Search for the cell housing the specified text and yield its [x, y] center coordinate. 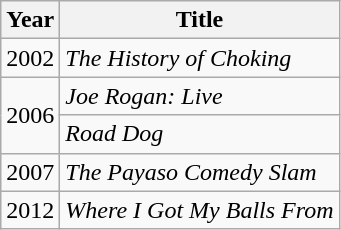
Where I Got My Balls From [200, 210]
2007 [30, 172]
2006 [30, 115]
The Payaso Comedy Slam [200, 172]
Joe Rogan: Live [200, 96]
The History of Choking [200, 58]
Road Dog [200, 134]
Year [30, 20]
Title [200, 20]
2002 [30, 58]
2012 [30, 210]
